Locate the cell with the specified text and output its (X, Y) center coordinate. 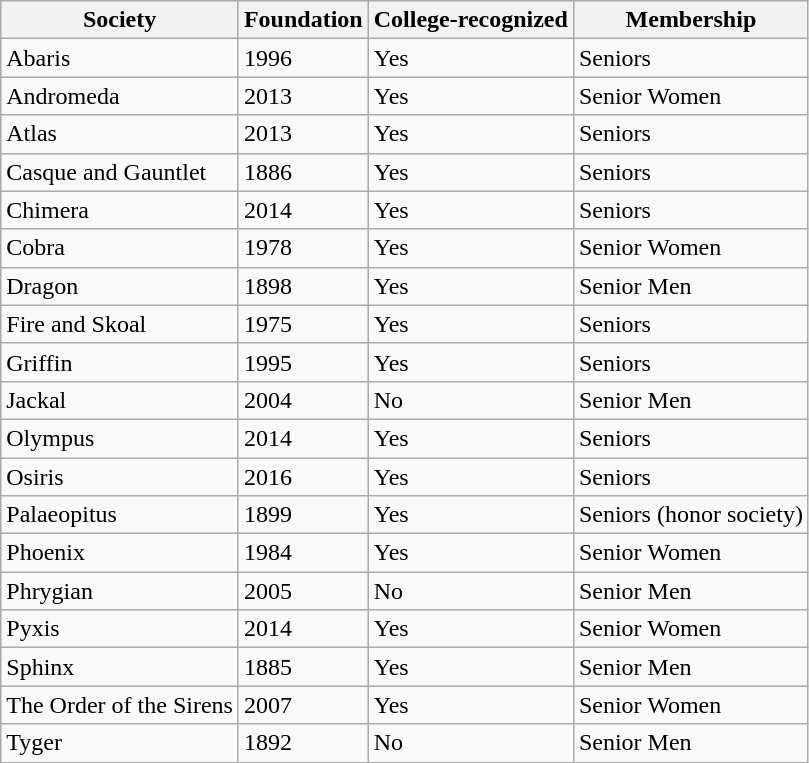
1984 (303, 553)
1885 (303, 667)
Membership (690, 20)
Casque and Gauntlet (120, 172)
Tyger (120, 743)
Griffin (120, 362)
The Order of the Sirens (120, 705)
2007 (303, 705)
Cobra (120, 248)
Sphinx (120, 667)
1996 (303, 58)
Atlas (120, 134)
Andromeda (120, 96)
Society (120, 20)
Phoenix (120, 553)
Olympus (120, 438)
Foundation (303, 20)
Chimera (120, 210)
Pyxis (120, 629)
Seniors (honor society) (690, 515)
1898 (303, 286)
Osiris (120, 477)
Dragon (120, 286)
Phrygian (120, 591)
1978 (303, 248)
1899 (303, 515)
2016 (303, 477)
College-recognized (470, 20)
2004 (303, 400)
Abaris (120, 58)
1892 (303, 743)
1995 (303, 362)
2005 (303, 591)
Palaeopitus (120, 515)
1886 (303, 172)
Jackal (120, 400)
Fire and Skoal (120, 324)
1975 (303, 324)
